Locate the cell with the specified text and output its (X, Y) center coordinate. 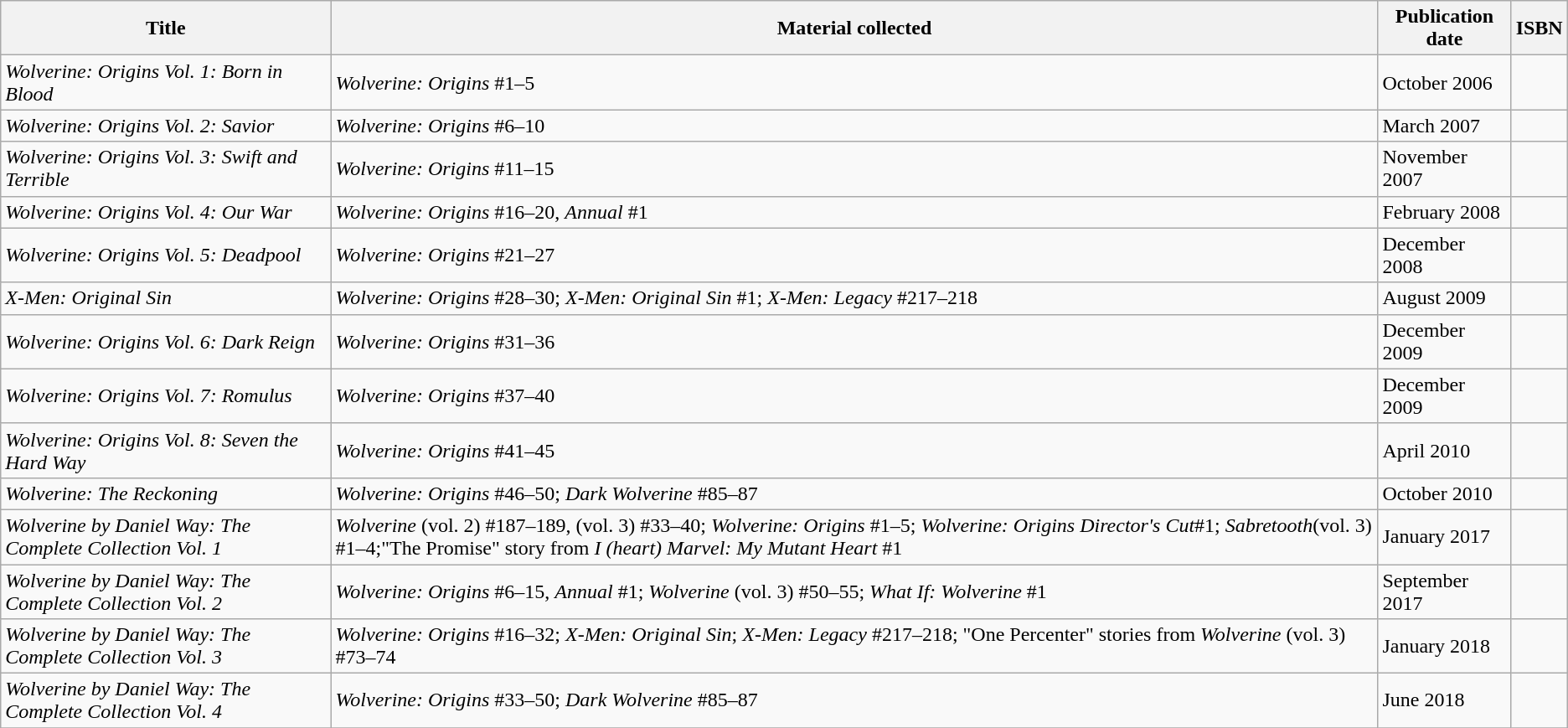
Wolverine: The Reckoning (166, 493)
Title (166, 28)
October 2010 (1444, 493)
X-Men: Original Sin (166, 298)
Wolverine: Origins Vol. 2: Savior (166, 126)
December 2008 (1444, 255)
Wolverine: Origins #41–45 (854, 451)
Wolverine: Origins #37–40 (854, 395)
Wolverine: Origins #33–50; Dark Wolverine #85–87 (854, 700)
Wolverine by Daniel Way: The Complete Collection Vol. 3 (166, 647)
Material collected (854, 28)
Wolverine by Daniel Way: The Complete Collection Vol. 4 (166, 700)
Wolverine: Origins #16–20, Annual #1 (854, 212)
September 2017 (1444, 591)
Wolverine: Origins #28–30; X-Men: Original Sin #1; X-Men: Legacy #217–218 (854, 298)
Wolverine: Origins Vol. 1: Born in Blood (166, 82)
January 2018 (1444, 647)
Wolverine: Origins #1–5 (854, 82)
Wolverine: Origins #21–27 (854, 255)
Publication date (1444, 28)
June 2018 (1444, 700)
Wolverine by Daniel Way: The Complete Collection Vol. 2 (166, 591)
Wolverine: Origins Vol. 4: Our War (166, 212)
April 2010 (1444, 451)
Wolverine: Origins Vol. 7: Romulus (166, 395)
Wolverine: Origins #31–36 (854, 342)
November 2007 (1444, 169)
February 2008 (1444, 212)
ISBN (1540, 28)
Wolverine: Origins #16–32; X-Men: Original Sin; X-Men: Legacy #217–218; "One Percenter" stories from Wolverine (vol. 3) #73–74 (854, 647)
Wolverine: Origins Vol. 8: Seven the Hard Way (166, 451)
Wolverine: Origins Vol. 5: Deadpool (166, 255)
March 2007 (1444, 126)
Wolverine: Origins #6–15, Annual #1; Wolverine (vol. 3) #50–55; What If: Wolverine #1 (854, 591)
August 2009 (1444, 298)
Wolverine: Origins #6–10 (854, 126)
Wolverine: Origins Vol. 3: Swift and Terrible (166, 169)
October 2006 (1444, 82)
Wolverine: Origins #11–15 (854, 169)
January 2017 (1444, 536)
Wolverine: Origins Vol. 6: Dark Reign (166, 342)
Wolverine: Origins #46–50; Dark Wolverine #85–87 (854, 493)
Wolverine by Daniel Way: The Complete Collection Vol. 1 (166, 536)
